From the cell containing the given text, extract its center point as (X, Y) coordinate. 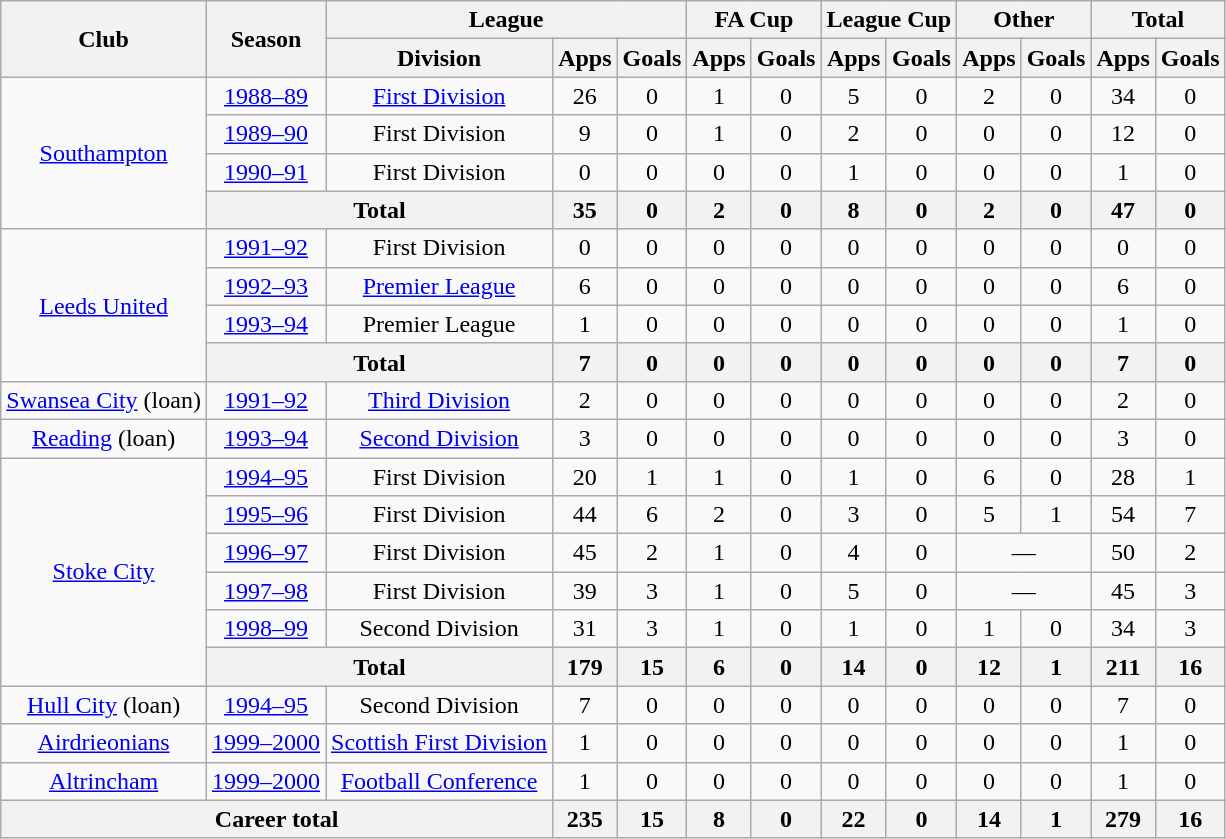
4 (854, 553)
Career total (277, 819)
35 (585, 210)
Leeds United (104, 305)
9 (585, 134)
Airdrieonians (104, 743)
39 (585, 591)
League Cup (889, 20)
279 (1123, 819)
Other (1024, 20)
League (506, 20)
Hull City (loan) (104, 705)
31 (585, 629)
Season (266, 39)
Altrincham (104, 781)
54 (1123, 515)
Club (104, 39)
22 (854, 819)
1989–90 (266, 134)
179 (585, 667)
Southampton (104, 153)
235 (585, 819)
Scottish First Division (440, 743)
Reading (loan) (104, 438)
Swansea City (loan) (104, 400)
1996–97 (266, 553)
50 (1123, 553)
211 (1123, 667)
26 (585, 96)
Football Conference (440, 781)
1998–99 (266, 629)
44 (585, 515)
47 (1123, 210)
Stoke City (104, 572)
1990–91 (266, 172)
1995–96 (266, 515)
28 (1123, 477)
1997–98 (266, 591)
1988–89 (266, 96)
1992–93 (266, 286)
20 (585, 477)
FA Cup (754, 20)
Division (440, 58)
Third Division (440, 400)
